Provide the (x, y) coordinate of the cell's center where the given text is located.  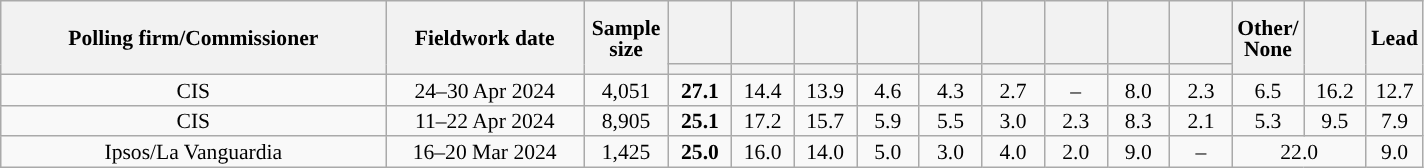
Fieldwork date (485, 38)
5.9 (888, 120)
4.6 (888, 90)
4,051 (626, 90)
2.1 (1202, 120)
Polling firm/Commissioner (194, 38)
11–22 Apr 2024 (485, 120)
2.7 (1014, 90)
5.5 (950, 120)
2.0 (1076, 152)
7.9 (1394, 120)
16–20 Mar 2024 (485, 152)
9.5 (1336, 120)
Lead (1394, 38)
17.2 (762, 120)
13.9 (826, 90)
14.4 (762, 90)
22.0 (1299, 152)
4.3 (950, 90)
5.3 (1268, 120)
24–30 Apr 2024 (485, 90)
1,425 (626, 152)
Other/None (1268, 38)
5.0 (888, 152)
4.0 (1014, 152)
Ipsos/La Vanguardia (194, 152)
Sample size (626, 38)
14.0 (826, 152)
6.5 (1268, 90)
27.1 (700, 90)
25.0 (700, 152)
12.7 (1394, 90)
8.3 (1138, 120)
8.0 (1138, 90)
16.0 (762, 152)
16.2 (1336, 90)
25.1 (700, 120)
8,905 (626, 120)
15.7 (826, 120)
